Provide the [X, Y] coordinate of the cell's center where the given text is located.  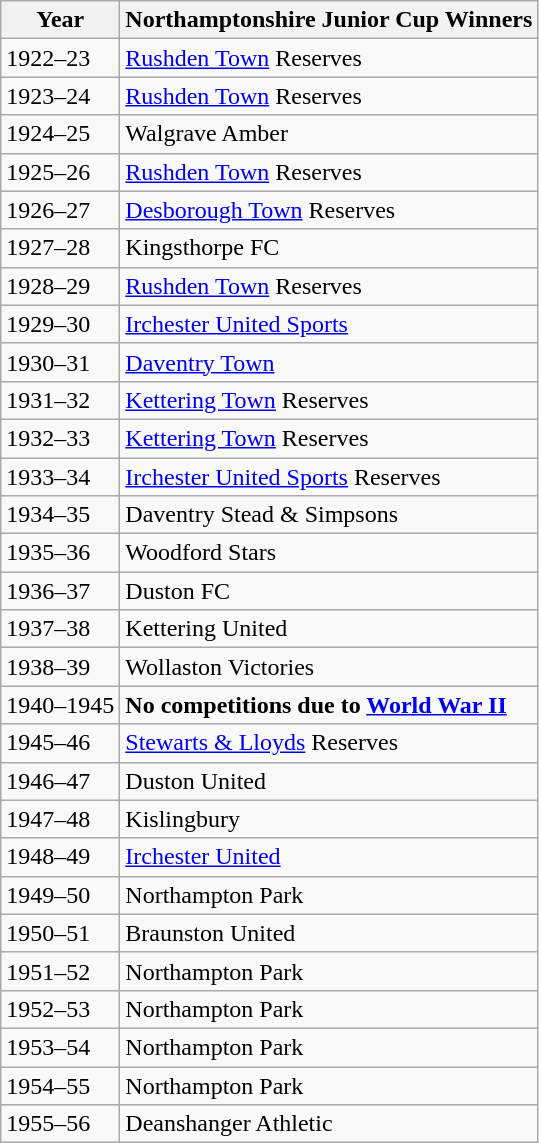
Irchester United Sports Reserves [329, 477]
1955–56 [60, 1124]
Stewarts & Lloyds Reserves [329, 743]
Walgrave Amber [329, 134]
Irchester United Sports [329, 324]
1928–29 [60, 286]
1937–38 [60, 629]
1953–54 [60, 1047]
1935–36 [60, 553]
Daventry Town [329, 362]
Woodford Stars [329, 553]
Wollaston Victories [329, 667]
1951–52 [60, 971]
1940–1945 [60, 705]
1931–32 [60, 400]
1936–37 [60, 591]
Kingsthorpe FC [329, 248]
1950–51 [60, 933]
Duston FC [329, 591]
Duston United [329, 781]
Irchester United [329, 857]
Daventry Stead & Simpsons [329, 515]
Braunston United [329, 933]
1925–26 [60, 172]
1945–46 [60, 743]
Kettering United [329, 629]
Deanshanger Athletic [329, 1124]
1929–30 [60, 324]
Northamptonshire Junior Cup Winners [329, 20]
1946–47 [60, 781]
1938–39 [60, 667]
1949–50 [60, 895]
1947–48 [60, 819]
1952–53 [60, 1009]
1922–23 [60, 58]
1923–24 [60, 96]
1930–31 [60, 362]
Desborough Town Reserves [329, 210]
1934–35 [60, 515]
1927–28 [60, 248]
Kislingbury [329, 819]
1954–55 [60, 1085]
1932–33 [60, 438]
1933–34 [60, 477]
1948–49 [60, 857]
No competitions due to World War II [329, 705]
1926–27 [60, 210]
Year [60, 20]
1924–25 [60, 134]
